From the cell containing the given text, extract its center point as (X, Y) coordinate. 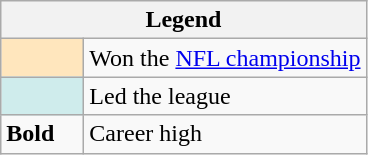
Legend (184, 20)
Bold (42, 134)
Won the NFL championship (225, 58)
Career high (225, 134)
Led the league (225, 96)
